Scan for the cell matching the given text and deliver its (X, Y) coordinate at center. 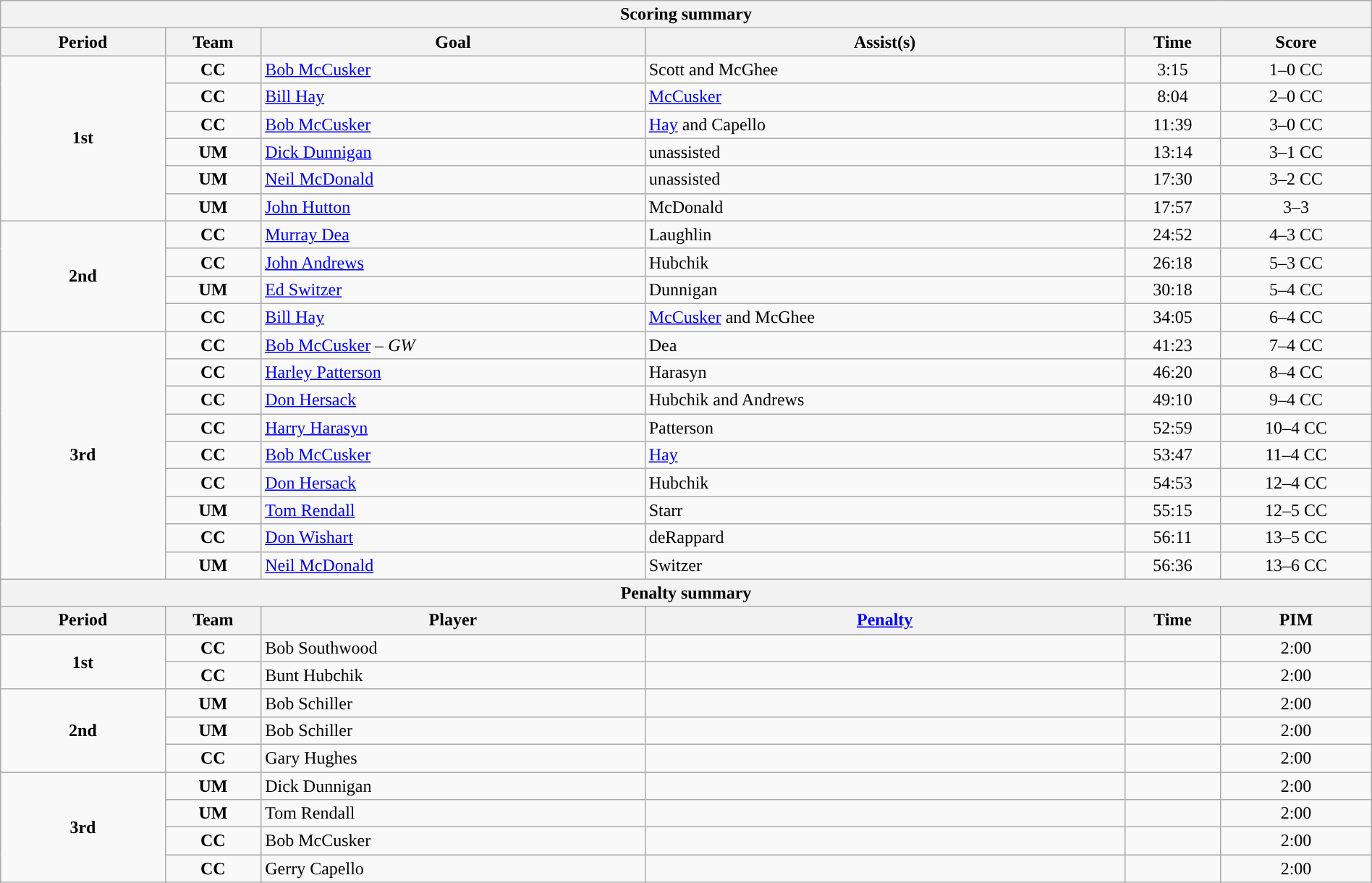
53:47 (1172, 455)
McCusker (884, 97)
3:15 (1172, 69)
Score (1296, 42)
8–4 CC (1296, 373)
Harley Patterson (453, 373)
Hay and Capello (884, 124)
52:59 (1172, 428)
Scott and McGhee (884, 69)
1–0 CC (1296, 69)
30:18 (1172, 290)
Switzer (884, 565)
Penalty (884, 620)
46:20 (1172, 373)
Scoring summary (686, 14)
24:52 (1172, 235)
Assist(s) (884, 42)
Laughlin (884, 235)
12–4 CC (1296, 483)
Gary Hughes (453, 758)
Bob McCusker – GW (453, 345)
56:36 (1172, 565)
4–3 CC (1296, 235)
Dunnigan (884, 290)
13:14 (1172, 152)
3–2 CC (1296, 179)
6–4 CC (1296, 317)
8:04 (1172, 97)
Bunt Hubchik (453, 675)
13–6 CC (1296, 565)
Bob Southwood (453, 648)
10–4 CC (1296, 428)
deRappard (884, 538)
17:30 (1172, 179)
Goal (453, 42)
McCusker and McGhee (884, 317)
Starr (884, 510)
Harry Harasyn (453, 428)
12–5 CC (1296, 510)
Hay (884, 455)
Gerry Capello (453, 869)
Patterson (884, 428)
55:15 (1172, 510)
54:53 (1172, 483)
56:11 (1172, 538)
John Hutton (453, 207)
17:57 (1172, 207)
Hubchik and Andrews (884, 400)
2–0 CC (1296, 97)
41:23 (1172, 345)
John Andrews (453, 262)
9–4 CC (1296, 400)
11–4 CC (1296, 455)
11:39 (1172, 124)
13–5 CC (1296, 538)
5–3 CC (1296, 262)
Player (453, 620)
Harasyn (884, 373)
34:05 (1172, 317)
McDonald (884, 207)
7–4 CC (1296, 345)
Ed Switzer (453, 290)
3–3 (1296, 207)
PIM (1296, 620)
26:18 (1172, 262)
49:10 (1172, 400)
Dea (884, 345)
Murray Dea (453, 235)
3–0 CC (1296, 124)
Penalty summary (686, 593)
3–1 CC (1296, 152)
5–4 CC (1296, 290)
Don Wishart (453, 538)
